Return the (x, y) coordinate for the center point of the cell that contains the specified text.  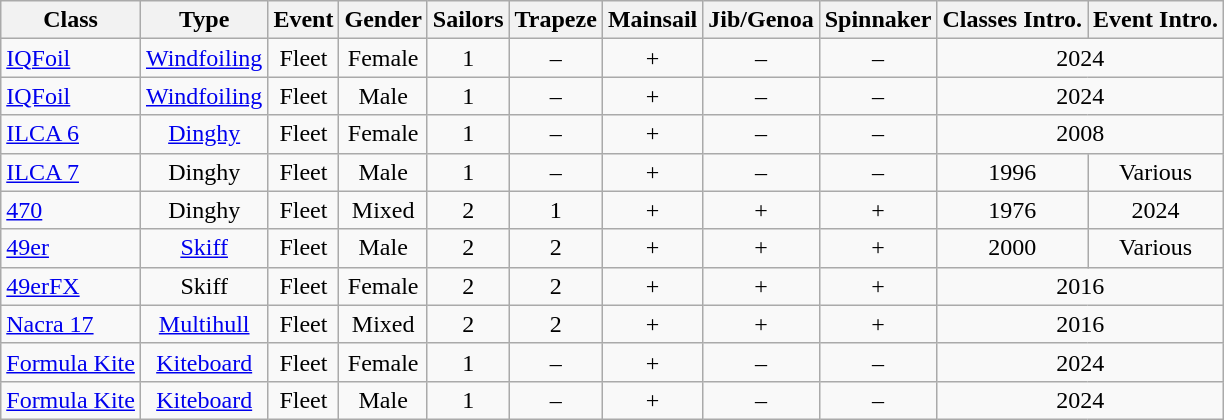
Spinnaker (878, 20)
470 (71, 210)
Nacra 17 (71, 324)
2000 (1012, 248)
Class (71, 20)
Jib/Genoa (761, 20)
Sailors (468, 20)
Gender (383, 20)
Trapeze (556, 20)
2008 (1080, 134)
49er (71, 248)
Mainsail (652, 20)
Event Intro. (1156, 20)
Event (304, 20)
Classes Intro. (1012, 20)
49erFX (71, 286)
1996 (1012, 172)
ILCA 6 (71, 134)
Type (204, 20)
Multihull (204, 324)
ILCA 7 (71, 172)
1976 (1012, 210)
